Extract the (x, y) coordinate from the center of the cell holding the provided text.  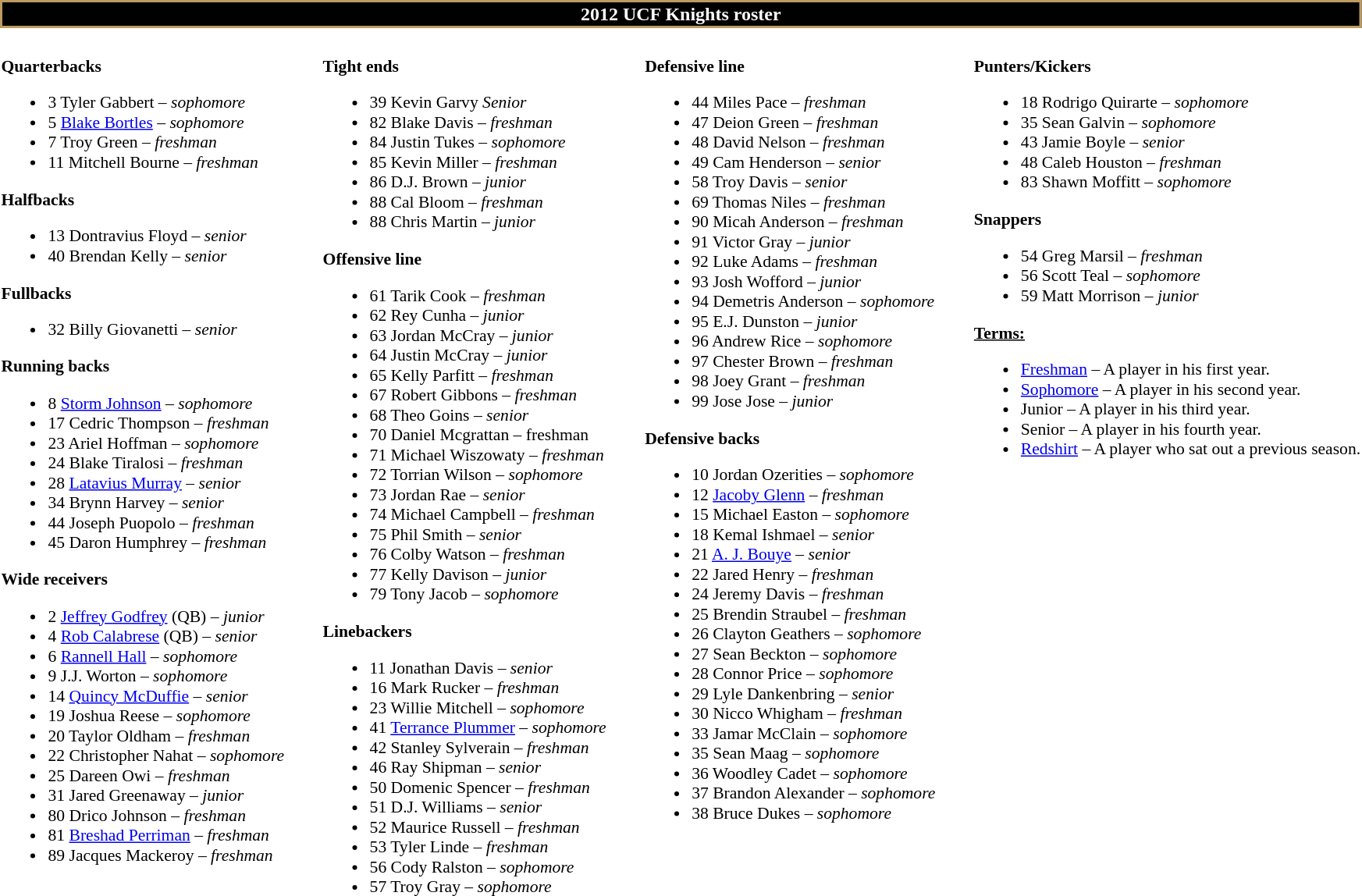
2012 UCF Knights roster (681, 14)
